Locate the cell with the specified text and output its [x, y] center coordinate. 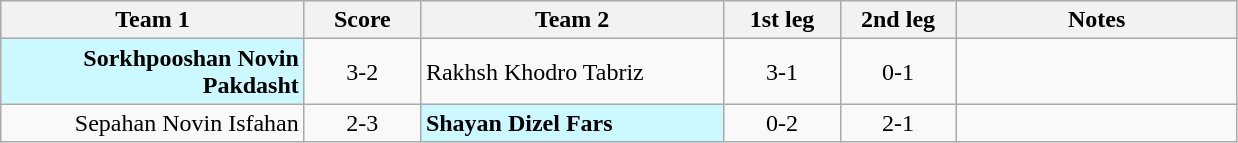
0-2 [782, 123]
2-1 [898, 123]
3-2 [362, 72]
Team 2 [572, 20]
Notes [1096, 20]
Shayan Dizel Fars [572, 123]
1st leg [782, 20]
Score [362, 20]
Rakhsh Khodro Tabriz [572, 72]
2nd leg [898, 20]
0-1 [898, 72]
2-3 [362, 123]
3-1 [782, 72]
Sepahan Novin Isfahan [153, 123]
Sorkhpooshan Novin Pakdasht [153, 72]
Team 1 [153, 20]
